Determine the (x, y) coordinate at the center of the cell enclosing the given text.  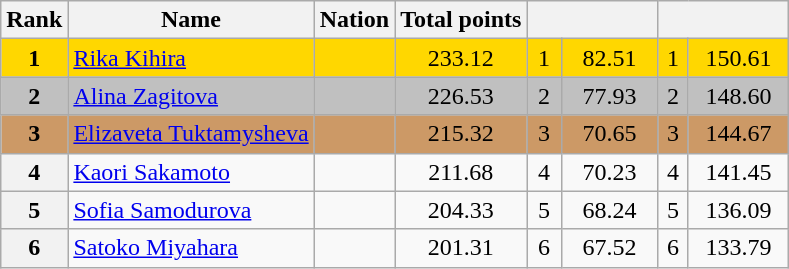
201.31 (461, 248)
70.23 (610, 172)
67.52 (610, 248)
70.65 (610, 134)
204.33 (461, 210)
133.79 (738, 248)
Rank (34, 20)
Elizaveta Tuktamysheva (191, 134)
77.93 (610, 96)
141.45 (738, 172)
211.68 (461, 172)
150.61 (738, 58)
82.51 (610, 58)
215.32 (461, 134)
Alina Zagitova (191, 96)
233.12 (461, 58)
Kaori Sakamoto (191, 172)
Nation (354, 20)
68.24 (610, 210)
Satoko Miyahara (191, 248)
Name (191, 20)
Sofia Samodurova (191, 210)
136.09 (738, 210)
Total points (461, 20)
144.67 (738, 134)
226.53 (461, 96)
Rika Kihira (191, 58)
148.60 (738, 96)
